Scan for the cell matching the given text and deliver its [x, y] coordinate at center. 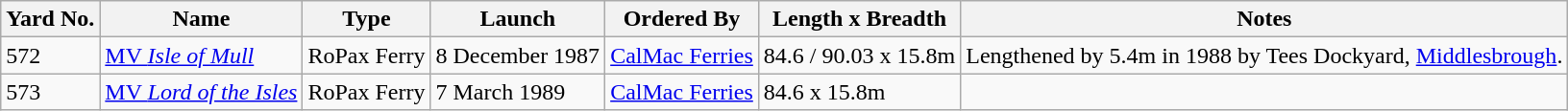
572 [50, 55]
Notes [1264, 19]
8 December 1987 [518, 55]
84.6 x 15.8m [859, 92]
MV Isle of Mull [202, 55]
Ordered By [682, 19]
573 [50, 92]
7 March 1989 [518, 92]
Name [202, 19]
Yard No. [50, 19]
Length x Breadth [859, 19]
Type [367, 19]
84.6 / 90.03 x 15.8m [859, 55]
Lengthened by 5.4m in 1988 by Tees Dockyard, Middlesbrough. [1264, 55]
Launch [518, 19]
MV Lord of the Isles [202, 92]
